Return (x, y) of the center of cell containing provided text 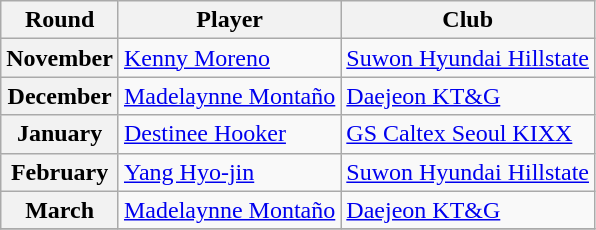
January (60, 134)
February (60, 172)
Yang Hyo-jin (229, 172)
Player (229, 20)
November (60, 58)
Round (60, 20)
Destinee Hooker (229, 134)
Kenny Moreno (229, 58)
December (60, 96)
March (60, 210)
GS Caltex Seoul KIXX (468, 134)
Club (468, 20)
